Provide the (X, Y) coordinate of the cell's center where the given text is located.  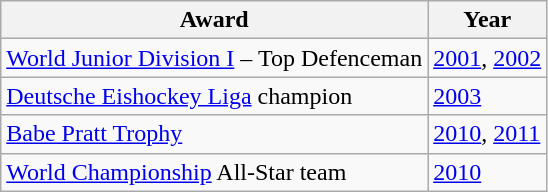
2003 (488, 96)
Year (488, 20)
Babe Pratt Trophy (214, 134)
Deutsche Eishockey Liga champion (214, 96)
World Championship All-Star team (214, 172)
2010, 2011 (488, 134)
Award (214, 20)
2001, 2002 (488, 58)
World Junior Division I – Top Defenceman (214, 58)
2010 (488, 172)
